Capture the cell that displays the provided text and extract its [X, Y] central coordinate. 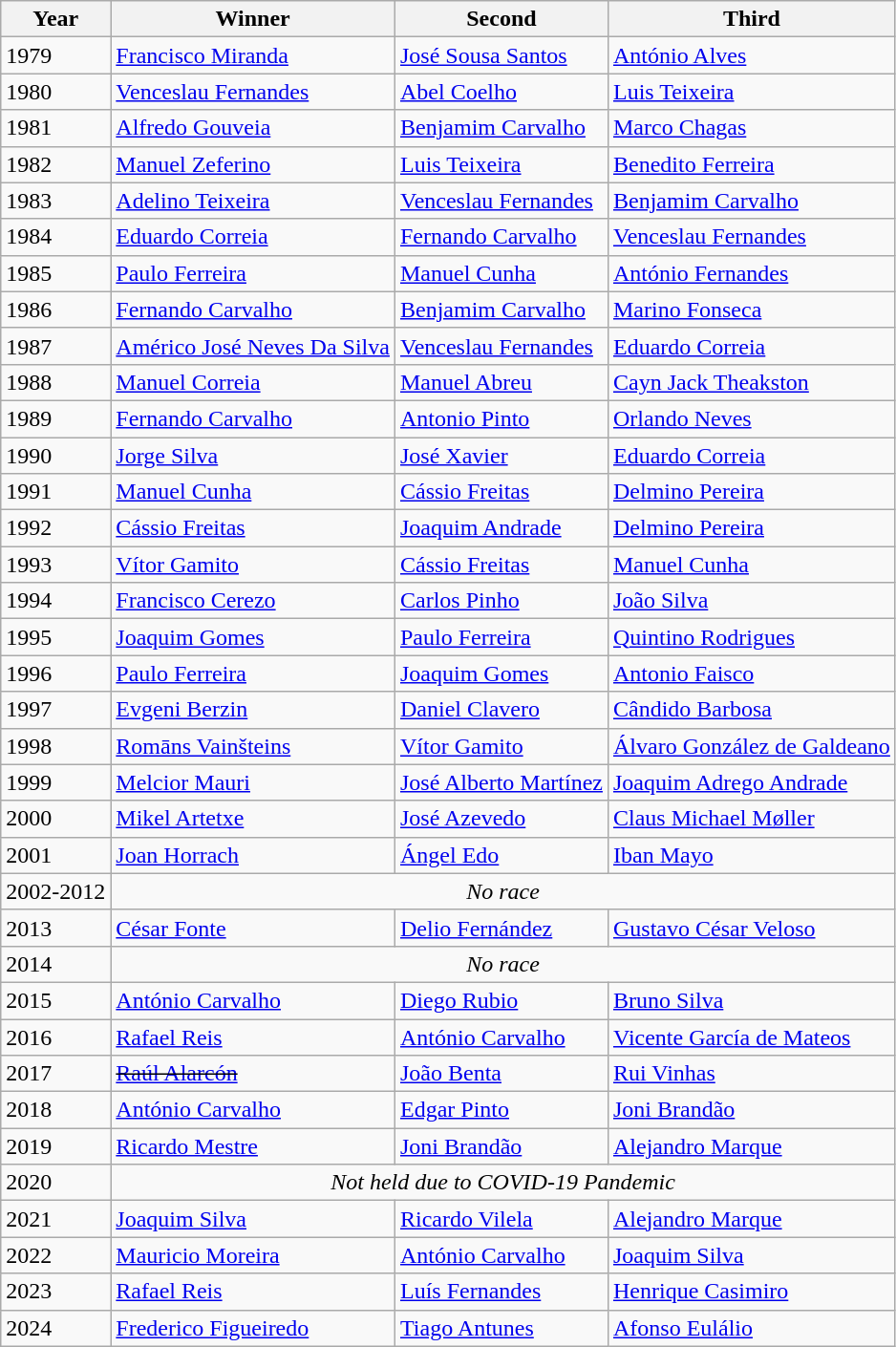
2017 [55, 1074]
Antonio Faisco [751, 673]
Manuel Zeferino [253, 164]
Daniel Clavero [501, 710]
Francisco Miranda [253, 55]
Tiago Antunes [501, 1328]
2001 [55, 855]
Gustavo César Veloso [751, 928]
José Alberto Martínez [501, 782]
Melcior Mauri [253, 782]
2019 [55, 1146]
Benedito Ferreira [751, 164]
1993 [55, 565]
Romāns Vainšteins [253, 746]
Cândido Barbosa [751, 710]
Claus Michael Møller [751, 819]
1980 [55, 92]
Ricardo Mestre [253, 1146]
Ángel Edo [501, 855]
1982 [55, 164]
2021 [55, 1219]
2020 [55, 1183]
1996 [55, 673]
Joaquim Adrego Andrade [751, 782]
1995 [55, 637]
Edgar Pinto [501, 1110]
Cayn Jack Theakston [751, 382]
1994 [55, 601]
1984 [55, 237]
Manuel Correia [253, 382]
Afonso Eulálio [751, 1328]
Third [751, 19]
Abel Coelho [501, 92]
Américo José Neves Da Silva [253, 346]
João Silva [751, 601]
2023 [55, 1292]
Marino Fonseca [751, 310]
Diego Rubio [501, 1000]
Jorge Silva [253, 456]
Joan Horrach [253, 855]
José Azevedo [501, 819]
José Sousa Santos [501, 55]
António Alves [751, 55]
1987 [55, 346]
2000 [55, 819]
1988 [55, 382]
1979 [55, 55]
Quintino Rodrigues [751, 637]
1992 [55, 528]
Joaquim Andrade [501, 528]
Alfredo Gouveia [253, 128]
Second [501, 19]
Mikel Artetxe [253, 819]
César Fonte [253, 928]
Ricardo Vilela [501, 1219]
José Xavier [501, 456]
2024 [55, 1328]
2013 [55, 928]
Year [55, 19]
Manuel Abreu [501, 382]
Adelino Teixeira [253, 201]
Iban Mayo [751, 855]
Evgeni Berzin [253, 710]
1983 [55, 201]
Bruno Silva [751, 1000]
1989 [55, 418]
Frederico Figueiredo [253, 1328]
2022 [55, 1255]
Antonio Pinto [501, 418]
1986 [55, 310]
Henrique Casimiro [751, 1292]
João Benta [501, 1074]
António Fernandes [751, 273]
Francisco Cerezo [253, 601]
Winner [253, 19]
1999 [55, 782]
Álvaro González de Galdeano [751, 746]
1990 [55, 456]
2014 [55, 964]
Rui Vinhas [751, 1074]
Mauricio Moreira [253, 1255]
1998 [55, 746]
2016 [55, 1037]
1991 [55, 492]
Orlando Neves [751, 418]
1997 [55, 710]
Luís Fernandes [501, 1292]
Delio Fernández [501, 928]
Carlos Pinho [501, 601]
Marco Chagas [751, 128]
Vicente García de Mateos [751, 1037]
1981 [55, 128]
2015 [55, 1000]
1985 [55, 273]
Not held due to COVID-19 Pandemic [503, 1183]
2002-2012 [55, 891]
2018 [55, 1110]
Raúl Alarcón [253, 1074]
